Locate the cell with the specified text and output its (X, Y) center coordinate. 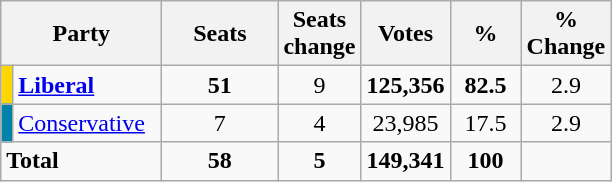
% (486, 34)
51 (220, 85)
Party (82, 34)
4 (320, 123)
Total (82, 161)
Seats (220, 34)
17.5 (486, 123)
Liberal (88, 85)
5 (320, 161)
125,356 (406, 85)
58 (220, 161)
% Change (566, 34)
100 (486, 161)
149,341 (406, 161)
Votes (406, 34)
7 (220, 123)
Seats change (320, 34)
82.5 (486, 85)
23,985 (406, 123)
9 (320, 85)
Conservative (88, 123)
